Provide the [x, y] coordinate of the cell's center where the given text is located.  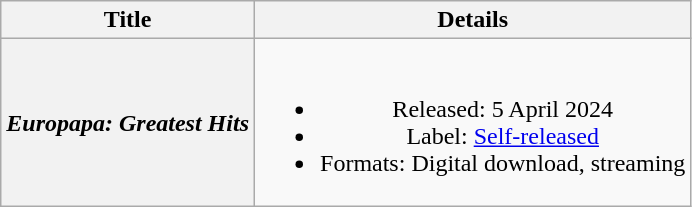
Title [128, 20]
Details [473, 20]
Released: 5 April 2024Label: Self-releasedFormats: Digital download, streaming [473, 122]
Europapa: Greatest Hits [128, 122]
